Output the (X, Y) coordinate of the center of the cell containing the given text.  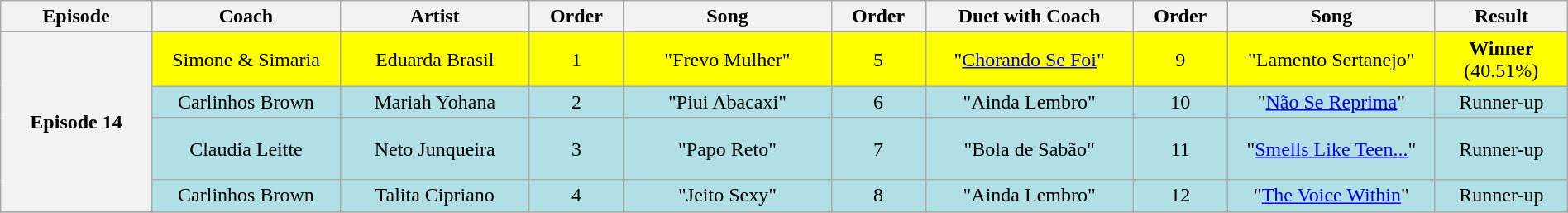
Duet with Coach (1029, 17)
4 (576, 196)
6 (878, 102)
Eduarda Brasil (435, 60)
"Papo Reto" (728, 149)
8 (878, 196)
2 (576, 102)
Coach (246, 17)
"The Voice Within" (1331, 196)
1 (576, 60)
Simone & Simaria (246, 60)
Episode (76, 17)
Mariah Yohana (435, 102)
"Bola de Sabão" (1029, 149)
"Smells Like Teen..." (1331, 149)
"Chorando Se Foi" (1029, 60)
"Lamento Sertanejo" (1331, 60)
3 (576, 149)
Episode 14 (76, 122)
11 (1180, 149)
5 (878, 60)
Artist (435, 17)
"Piui Abacaxi" (728, 102)
Claudia Leitte (246, 149)
Neto Junqueira (435, 149)
Talita Cipriano (435, 196)
Result (1501, 17)
"Não Se Reprima" (1331, 102)
12 (1180, 196)
"Frevo Mulher" (728, 60)
7 (878, 149)
10 (1180, 102)
9 (1180, 60)
"Jeito Sexy" (728, 196)
Winner(40.51%) (1501, 60)
